Detect which cell encompasses the target text, then output its [X, Y] center coordinate. 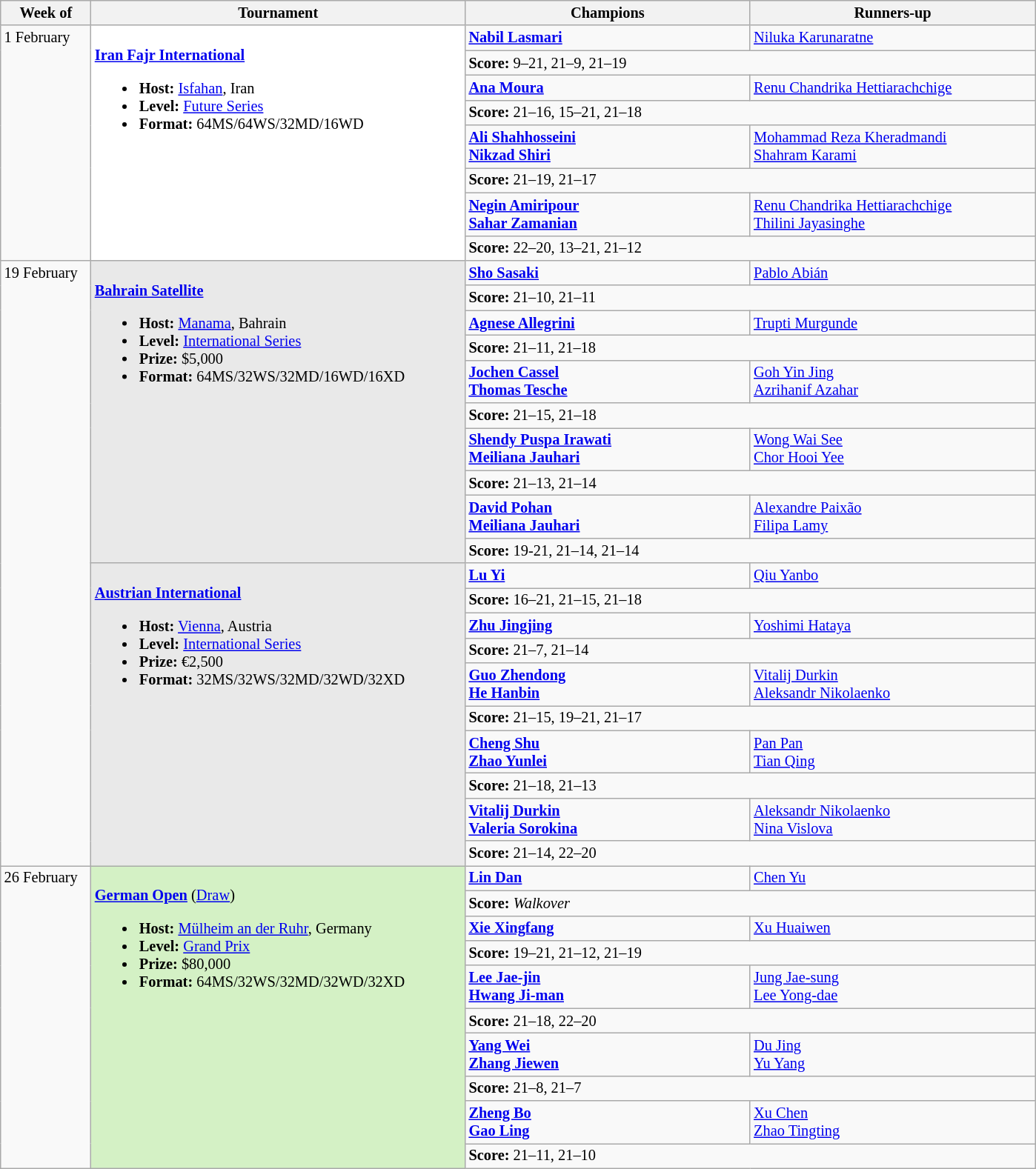
Week of [46, 13]
Score: 19–21, 21–12, 21–19 [750, 953]
Renu Chandrika Hettiarachchige [892, 87]
Agnese Allegrini [608, 323]
Tournament [279, 13]
Score: 16–21, 21–15, 21–18 [750, 600]
Cheng Shu Zhao Yunlei [608, 752]
Yoshimi Hataya [892, 625]
Score: 21–14, 22–20 [750, 853]
Jung Jae-sung Lee Yong-dae [892, 987]
Niluka Karunaratne [892, 38]
Guo Zhendong He Hanbin [608, 684]
Vitalij Durkin Valeria Sorokina [608, 819]
Yang Wei Zhang Jiewen [608, 1054]
Sho Sasaki [608, 273]
Shendy Puspa Irawati Meiliana Jauhari [608, 449]
Vitalij Durkin Aleksandr Nikolaenko [892, 684]
Zhu Jingjing [608, 625]
Score: 9–21, 21–9, 21–19 [750, 63]
26 February [46, 1016]
Ana Moura [608, 87]
Zheng Bo Gao Ling [608, 1122]
Nabil Lasmari [608, 38]
Negin Amiripour Sahar Zamanian [608, 214]
Champions [608, 13]
Score: 21–11, 21–10 [750, 1156]
Score: 21–18, 21–13 [750, 785]
Aleksandr Nikolaenko Nina Vislova [892, 819]
Mohammad Reza Kheradmandi Shahram Karami [892, 147]
Chen Yu [892, 878]
Score: 21–19, 21–17 [750, 180]
Score: 21–15, 19–21, 21–17 [750, 718]
Score: 21–13, 21–14 [750, 483]
Ali Shahhosseini Nikzad Shiri [608, 147]
Score: 21–15, 21–18 [750, 416]
Score: 21–8, 21–7 [750, 1088]
Renu Chandrika Hettiarachchige Thilini Jayasinghe [892, 214]
1 February [46, 142]
Score: 21–11, 21–18 [750, 347]
Score: 19-21, 21–14, 21–14 [750, 550]
Iran Fajr InternationalHost: Isfahan, IranLevel: Future SeriesFormat: 64MS/64WS/32MD/16WD [279, 142]
Qiu Yanbo [892, 576]
Goh Yin Jing Azrihanif Azahar [892, 382]
Du Jing Yu Yang [892, 1054]
German Open (Draw)Host: Mülheim an der Ruhr, GermanyLevel: Grand PrixPrize: $80,000Format: 64MS/32WS/32MD/32WD/32XD [279, 1016]
Lu Yi [608, 576]
Trupti Murgunde [892, 323]
Alexandre Paixão Filipa Lamy [892, 516]
Xie Xingfang [608, 928]
Score: 21–10, 21–11 [750, 298]
Lin Dan [608, 878]
Wong Wai See Chor Hooi Yee [892, 449]
David Pohan Meiliana Jauhari [608, 516]
Lee Jae-jin Hwang Ji-man [608, 987]
Runners-up [892, 13]
Score: 21–16, 15–21, 21–18 [750, 113]
Score: 21–18, 22–20 [750, 1021]
Score: 22–20, 13–21, 21–12 [750, 248]
Jochen Cassel Thomas Tesche [608, 382]
Pan Pan Tian Qing [892, 752]
Bahrain SatelliteHost: Manama, BahrainLevel: International SeriesPrize: $5,000Format: 64MS/32WS/32MD/16WD/16XD [279, 412]
19 February [46, 563]
Xu Huaiwen [892, 928]
Score: 21–7, 21–14 [750, 650]
Score: Walkover [750, 903]
Xu Chen Zhao Tingting [892, 1122]
Austrian InternationalHost: Vienna, AustriaLevel: International SeriesPrize: €2,500Format: 32MS/32WS/32MD/32WD/32XD [279, 714]
Pablo Abián [892, 273]
